Identify which cell holds the provided text, then report its (x, y) central coordinate. 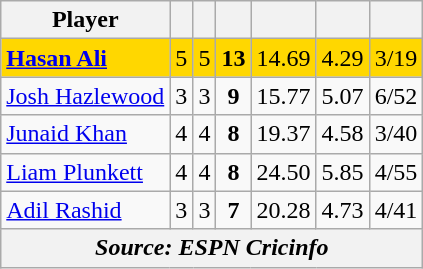
13 (234, 58)
Player (86, 20)
4/41 (396, 210)
4.73 (342, 210)
Hasan Ali (86, 58)
Adil Rashid (86, 210)
4/55 (396, 172)
3/19 (396, 58)
5.85 (342, 172)
19.37 (284, 134)
20.28 (284, 210)
14.69 (284, 58)
Liam Plunkett (86, 172)
Junaid Khan (86, 134)
24.50 (284, 172)
Source: ESPN Cricinfo (212, 248)
6/52 (396, 96)
7 (234, 210)
4.58 (342, 134)
Josh Hazlewood (86, 96)
5.07 (342, 96)
9 (234, 96)
3/40 (396, 134)
4.29 (342, 58)
15.77 (284, 96)
